Extract the (x, y) coordinate from the center of the cell holding the provided text.  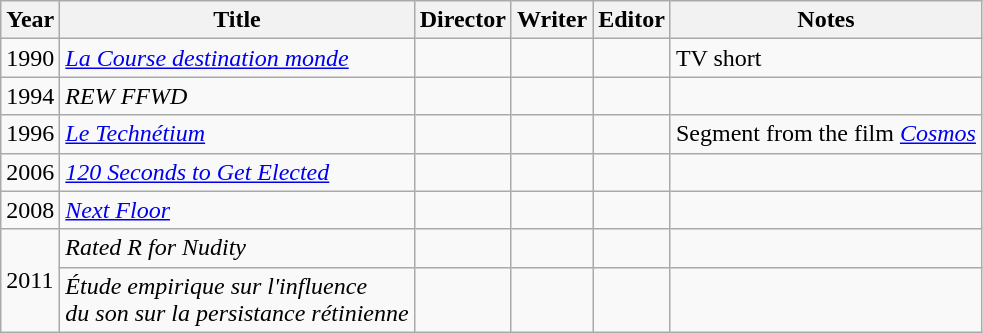
2011 (30, 280)
REW FFWD (237, 96)
La Course destination monde (237, 58)
Notes (826, 20)
Year (30, 20)
1990 (30, 58)
2006 (30, 172)
Étude empirique sur l'influencedu son sur la persistance rétinienne (237, 300)
Next Floor (237, 210)
Rated R for Nudity (237, 248)
1994 (30, 96)
Writer (552, 20)
1996 (30, 134)
Segment from the film Cosmos (826, 134)
Director (462, 20)
Le Technétium (237, 134)
Title (237, 20)
TV short (826, 58)
120 Seconds to Get Elected (237, 172)
2008 (30, 210)
Editor (632, 20)
